Determine the (X, Y) coordinate at the center of the cell enclosing the given text.  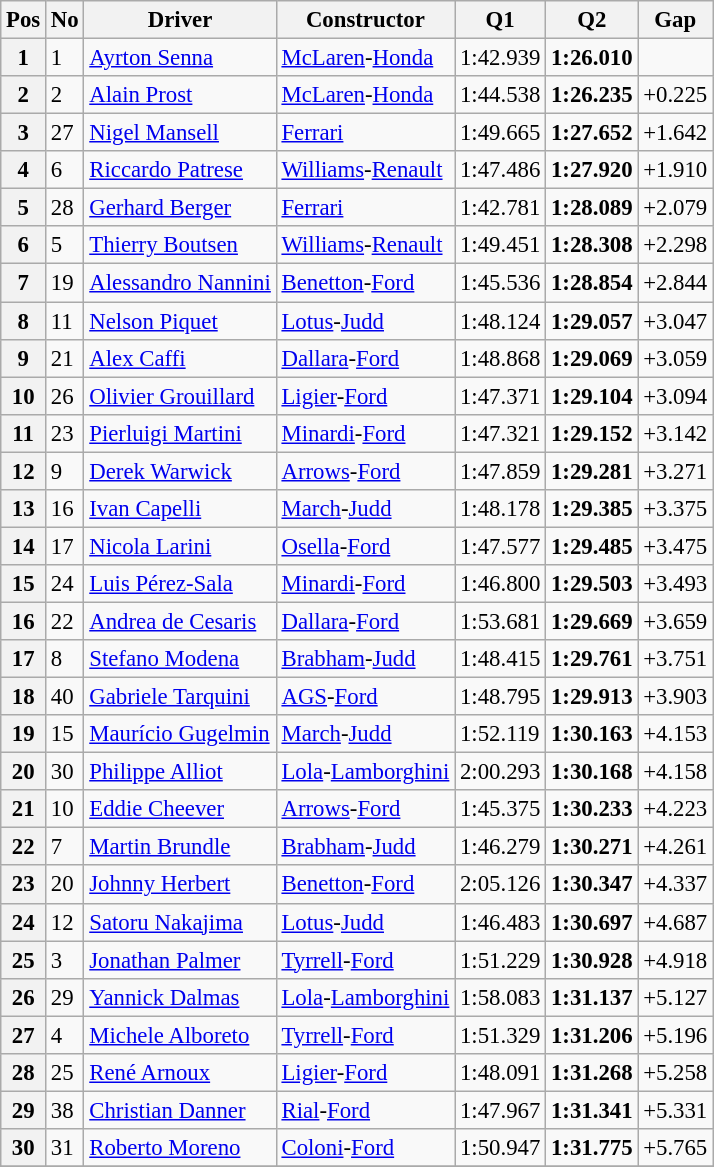
1:42.781 (500, 208)
2:05.126 (500, 885)
Jonathan Palmer (180, 960)
Thierry Boutsen (180, 245)
Ayrton Senna (180, 58)
+3.475 (676, 546)
Derek Warwick (180, 471)
1:29.057 (592, 321)
1:58.083 (500, 997)
1:47.371 (500, 396)
+5.258 (676, 1073)
1:29.669 (592, 621)
1:47.967 (500, 1110)
2:00.293 (500, 772)
1:30.271 (592, 847)
1:29.485 (592, 546)
1:48.124 (500, 321)
1:51.229 (500, 960)
Q2 (592, 20)
Constructor (365, 20)
1:29.281 (592, 471)
Alain Prost (180, 95)
Gabriele Tarquini (180, 697)
1:26.235 (592, 95)
Martin Brundle (180, 847)
1:47.486 (500, 170)
1:46.279 (500, 847)
+3.059 (676, 358)
+2.298 (676, 245)
Roberto Moreno (180, 1148)
Riccardo Patrese (180, 170)
+3.493 (676, 584)
Pos (24, 20)
1:52.119 (500, 734)
Stefano Modena (180, 659)
1:29.913 (592, 697)
Andrea de Cesaris (180, 621)
1:47.859 (500, 471)
+4.918 (676, 960)
Christian Danner (180, 1110)
Maurício Gugelmin (180, 734)
Gerhard Berger (180, 208)
+2.844 (676, 283)
13 (24, 509)
1:51.329 (500, 1035)
1:46.483 (500, 922)
+5.331 (676, 1110)
31 (65, 1148)
1:49.665 (500, 133)
1:48.091 (500, 1073)
1:29.152 (592, 433)
1:30.928 (592, 960)
Alessandro Nannini (180, 283)
1:27.920 (592, 170)
Nicola Larini (180, 546)
14 (24, 546)
1:27.652 (592, 133)
+0.225 (676, 95)
Michele Alboreto (180, 1035)
No (65, 20)
+1.910 (676, 170)
1:30.233 (592, 809)
1:31.341 (592, 1110)
AGS-Ford (365, 697)
1:29.503 (592, 584)
1:30.697 (592, 922)
40 (65, 697)
+3.094 (676, 396)
1:31.775 (592, 1148)
Alex Caffi (180, 358)
1:48.178 (500, 509)
Gap (676, 20)
18 (24, 697)
1:42.939 (500, 58)
+2.079 (676, 208)
+4.337 (676, 885)
+3.047 (676, 321)
1:45.375 (500, 809)
+4.223 (676, 809)
+3.659 (676, 621)
1:46.800 (500, 584)
1:29.069 (592, 358)
1:48.415 (500, 659)
Philippe Alliot (180, 772)
Coloni-Ford (365, 1148)
Eddie Cheever (180, 809)
Johnny Herbert (180, 885)
1:47.321 (500, 433)
1:28.089 (592, 208)
+5.196 (676, 1035)
1:29.104 (592, 396)
+3.903 (676, 697)
Pierluigi Martini (180, 433)
Satoru Nakajima (180, 922)
Yannick Dalmas (180, 997)
+4.158 (676, 772)
1:30.347 (592, 885)
1:29.761 (592, 659)
+3.271 (676, 471)
+3.142 (676, 433)
1:29.385 (592, 509)
1:49.451 (500, 245)
1:48.868 (500, 358)
Luis Pérez-Sala (180, 584)
1:30.168 (592, 772)
+5.127 (676, 997)
+4.261 (676, 847)
Rial-Ford (365, 1110)
1:30.163 (592, 734)
1:45.536 (500, 283)
1:48.795 (500, 697)
+4.153 (676, 734)
1:31.137 (592, 997)
Olivier Grouillard (180, 396)
Nigel Mansell (180, 133)
38 (65, 1110)
Osella-Ford (365, 546)
1:28.854 (592, 283)
+1.642 (676, 133)
+5.765 (676, 1148)
1:50.947 (500, 1148)
Q1 (500, 20)
1:28.308 (592, 245)
1:31.268 (592, 1073)
Nelson Piquet (180, 321)
Driver (180, 20)
+4.687 (676, 922)
René Arnoux (180, 1073)
1:47.577 (500, 546)
1:53.681 (500, 621)
+3.375 (676, 509)
+3.751 (676, 659)
1:31.206 (592, 1035)
1:44.538 (500, 95)
1:26.010 (592, 58)
Ivan Capelli (180, 509)
